Extract the [x, y] coordinate from the center of the cell holding the provided text.  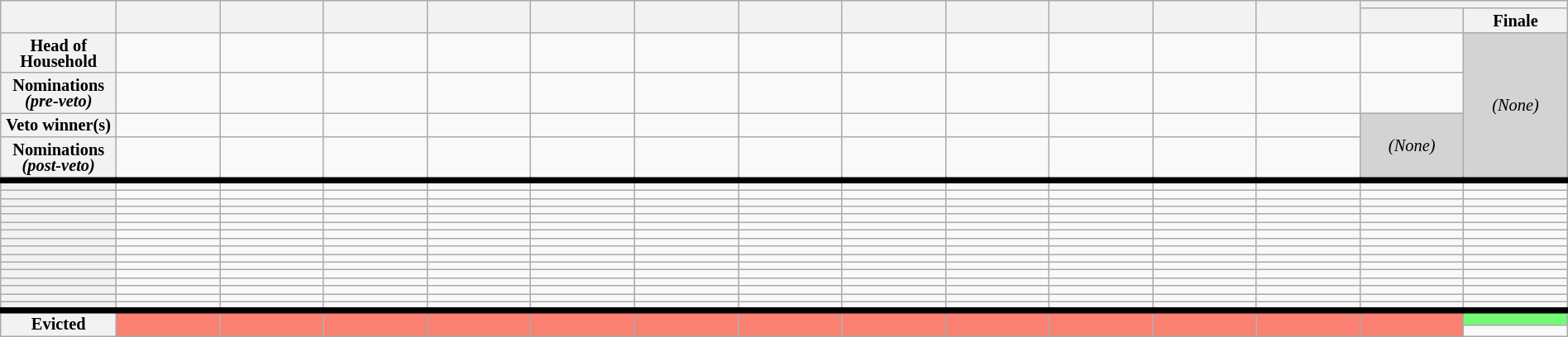
Evicted [59, 323]
Head of Household [59, 53]
Finale [1515, 20]
Nominations(post-veto) [59, 159]
Veto winner(s) [59, 124]
Nominations(pre-veto) [59, 93]
